Provide the [X, Y] coordinate of the cell's center where the given text is located.  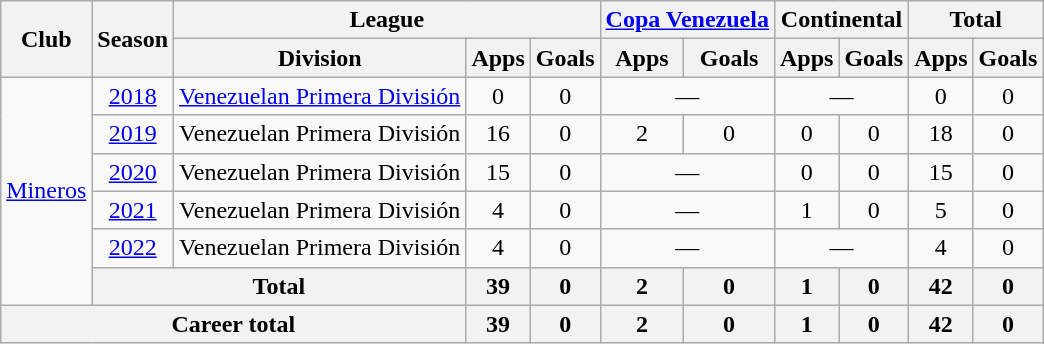
Career total [234, 324]
Season [133, 39]
League [387, 20]
2019 [133, 134]
18 [941, 134]
2018 [133, 96]
Copa Venezuela [687, 20]
2021 [133, 210]
2022 [133, 248]
Continental [841, 20]
2020 [133, 172]
16 [498, 134]
Mineros [46, 191]
Club [46, 39]
Division [320, 58]
5 [941, 210]
